Pinpoint the cell where the given text exists, returning its (x, y) midpoint coordinate. 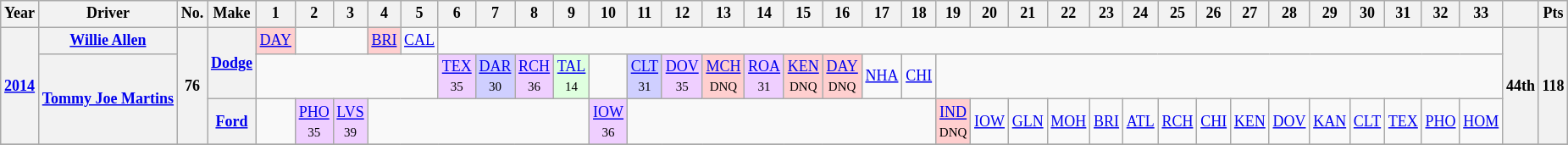
13 (723, 14)
31 (1404, 14)
2014 (20, 86)
118 (1554, 86)
11 (644, 14)
CAL (420, 41)
1 (275, 14)
15 (803, 14)
TEX35 (457, 76)
14 (764, 14)
44th (1521, 86)
16 (842, 14)
TEX (1404, 122)
28 (1289, 14)
MOH (1069, 122)
Year (20, 14)
No. (191, 14)
RCH36 (535, 76)
TAL14 (571, 76)
24 (1140, 14)
20 (989, 14)
ROA31 (764, 76)
33 (1481, 14)
76 (191, 86)
CLT (1367, 122)
27 (1249, 14)
26 (1214, 14)
22 (1069, 14)
21 (1028, 14)
5 (420, 14)
4 (385, 14)
30 (1367, 14)
25 (1177, 14)
DAY (275, 41)
HOM (1481, 122)
IOW36 (608, 122)
Tommy Joe Martins (108, 98)
19 (952, 14)
3 (351, 14)
Willie Allen (108, 41)
KEN (1249, 122)
32 (1440, 14)
KENDNQ (803, 76)
17 (882, 14)
ATL (1140, 122)
RCH (1177, 122)
Pts (1554, 14)
7 (495, 14)
6 (457, 14)
PHO35 (313, 122)
Make (232, 14)
8 (535, 14)
LVS39 (351, 122)
2 (313, 14)
DOV (1289, 122)
12 (682, 14)
KAN (1330, 122)
10 (608, 14)
9 (571, 14)
GLN (1028, 122)
DAYDNQ (842, 76)
18 (919, 14)
DAR30 (495, 76)
Driver (108, 14)
NHA (882, 76)
MCHDNQ (723, 76)
CLT31 (644, 76)
Ford (232, 122)
23 (1106, 14)
Dodge (232, 63)
INDDNQ (952, 122)
DOV35 (682, 76)
PHO (1440, 122)
IOW (989, 122)
29 (1330, 14)
